Detect which cell encompasses the target text, then output its (x, y) center coordinate. 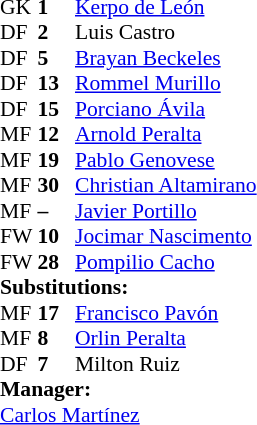
12 (57, 135)
Substitutions: (128, 287)
Christian Altamirano (166, 185)
Manager: (128, 389)
Javier Portillo (166, 211)
17 (57, 313)
Milton Ruiz (166, 364)
Francisco Pavón (166, 313)
Arnold Peralta (166, 135)
19 (57, 160)
28 (57, 262)
Orlin Peralta (166, 339)
15 (57, 109)
30 (57, 185)
13 (57, 83)
Rommel Murillo (166, 83)
– (57, 211)
7 (57, 364)
5 (57, 58)
Pompilio Cacho (166, 262)
Jocimar Nascimento (166, 237)
Pablo Genovese (166, 160)
Brayan Beckeles (166, 58)
8 (57, 339)
10 (57, 237)
Porciano Ávila (166, 109)
Luis Castro (166, 33)
2 (57, 33)
